Scan for the cell matching the given text and deliver its (x, y) coordinate at center. 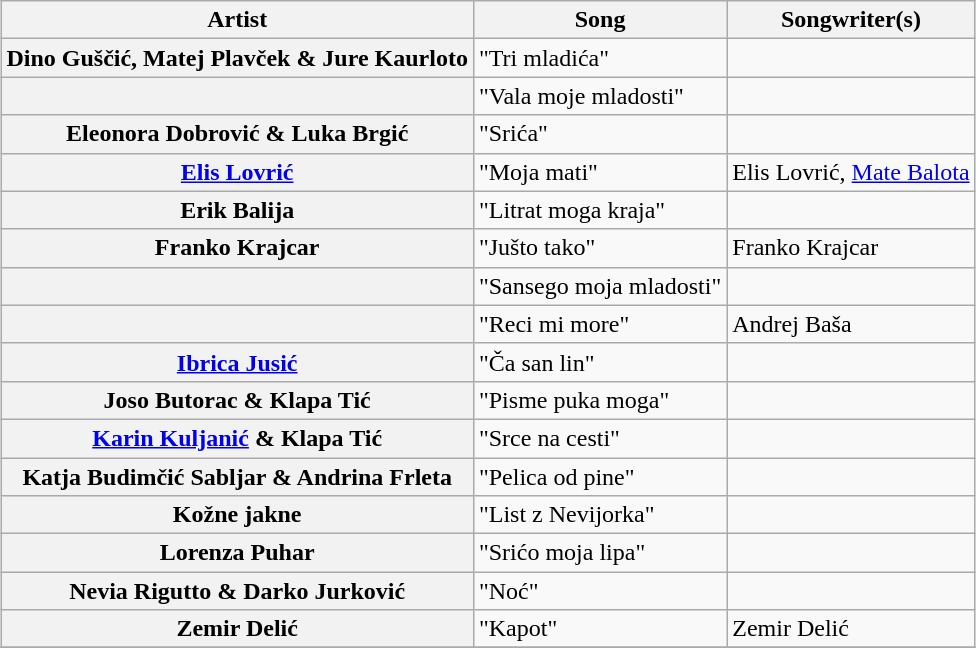
Andrej Baša (851, 324)
Elis Lovrić (238, 172)
Eleonora Dobrović & Luka Brgić (238, 134)
Elis Lovrić, Mate Balota (851, 172)
Lorenza Puhar (238, 553)
"Srićo moja lipa" (600, 553)
Joso Butorac & Klapa Tić (238, 400)
"List z Nevijorka" (600, 515)
"Tri mladića" (600, 58)
"Pisme puka moga" (600, 400)
Artist (238, 20)
"Jušto tako" (600, 248)
Erik Balija (238, 210)
Dino Guščić, Matej Plavček & Jure Kaurloto (238, 58)
"Noć" (600, 591)
"Srića" (600, 134)
"Litrat moga kraja" (600, 210)
"Ča san lin" (600, 362)
"Vala moje mladosti" (600, 96)
Ibrica Jusić (238, 362)
Songwriter(s) (851, 20)
Nevia Rigutto & Darko Jurković (238, 591)
"Srce na cesti" (600, 438)
Katja Budimčić Sabljar & Andrina Frleta (238, 477)
"Sansego moja mladosti" (600, 286)
"Moja mati" (600, 172)
"Reci mi more" (600, 324)
Song (600, 20)
Karin Kuljanić & Klapa Tić (238, 438)
"Pelica od pine" (600, 477)
Kožne jakne (238, 515)
"Kapot" (600, 629)
